Pinpoint the cell where the given text exists, returning its [x, y] midpoint coordinate. 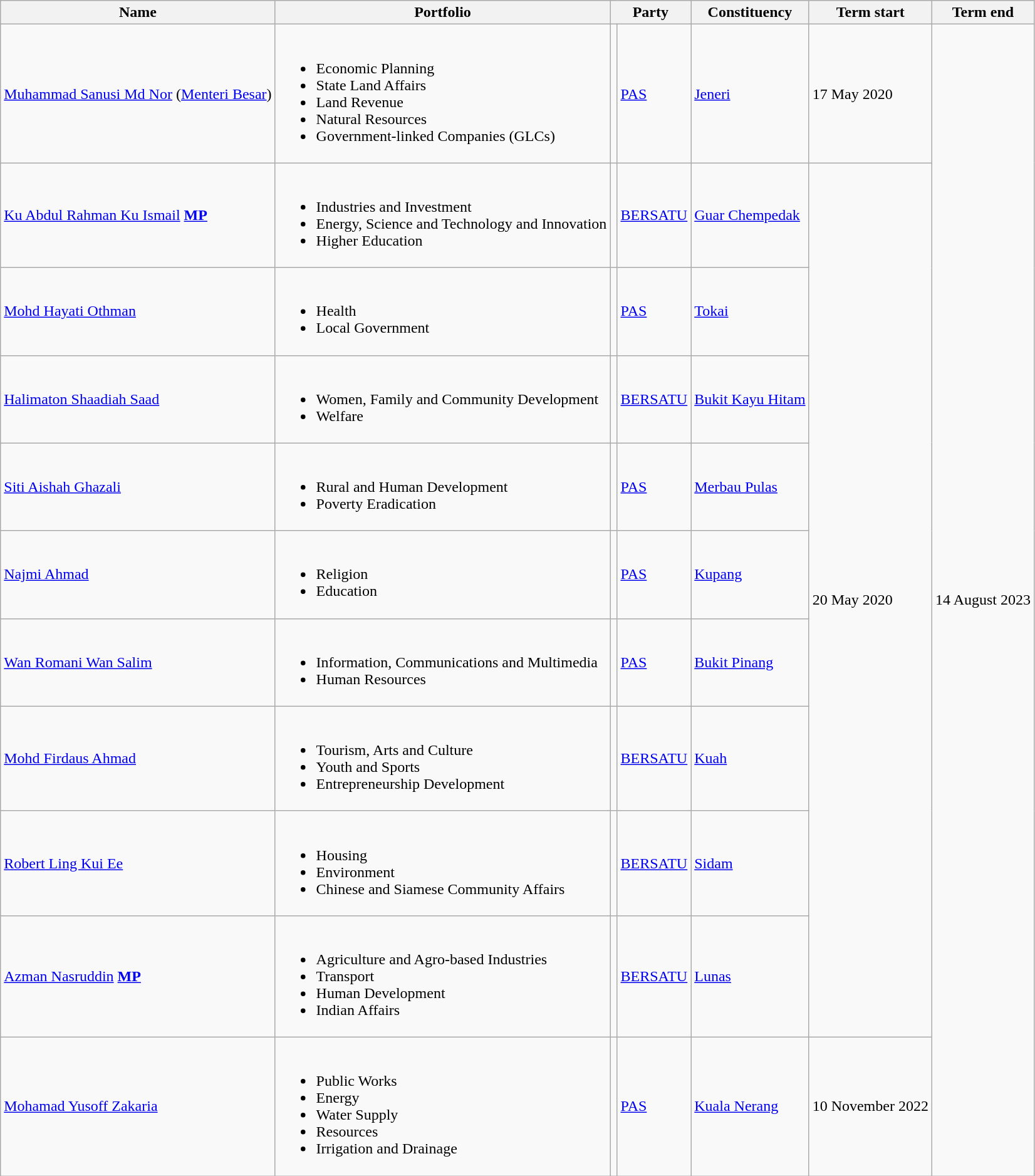
Tokai [750, 311]
Constituency [750, 13]
Muhammad Sanusi Md Nor (Menteri Besar) [138, 94]
14 August 2023 [982, 600]
HousingEnvironmentChinese and Siamese Community Affairs [442, 863]
Kuala Nerang [750, 1106]
10 November 2022 [870, 1106]
Term start [870, 13]
Name [138, 13]
Kupang [750, 575]
Term end [982, 13]
Mohd Hayati Othman [138, 311]
Bukit Kayu Hitam [750, 399]
Women, Family and Community DevelopmentWelfare [442, 399]
Wan Romani Wan Salim [138, 662]
17 May 2020 [870, 94]
Mohamad Yusoff Zakaria [138, 1106]
Guar Chempedak [750, 216]
Bukit Pinang [750, 662]
Sidam [750, 863]
Ku Abdul Rahman Ku Ismail MP [138, 216]
Kuah [750, 758]
Jeneri [750, 94]
Party [650, 13]
Information, Communications and MultimediaHuman Resources [442, 662]
Robert Ling Kui Ee [138, 863]
Industries and InvestmentEnergy, Science and Technology and InnovationHigher Education [442, 216]
Economic PlanningState Land AffairsLand RevenueNatural ResourcesGovernment-linked Companies (GLCs) [442, 94]
Public WorksEnergyWater SupplyResourcesIrrigation and Drainage [442, 1106]
Merbau Pulas [750, 487]
Halimaton Shaadiah Saad [138, 399]
Agriculture and Agro-based IndustriesTransportHuman DevelopmentIndian Affairs [442, 976]
Najmi Ahmad [138, 575]
ReligionEducation [442, 575]
Azman Nasruddin MP [138, 976]
Portfolio [442, 13]
20 May 2020 [870, 600]
Siti Aishah Ghazali [138, 487]
Lunas [750, 976]
Rural and Human DevelopmentPoverty Eradication [442, 487]
Mohd Firdaus Ahmad [138, 758]
HealthLocal Government [442, 311]
Tourism, Arts and CultureYouth and SportsEntrepreneurship Development [442, 758]
